Return the (X, Y) coordinate for the center point of the cell that contains the specified text.  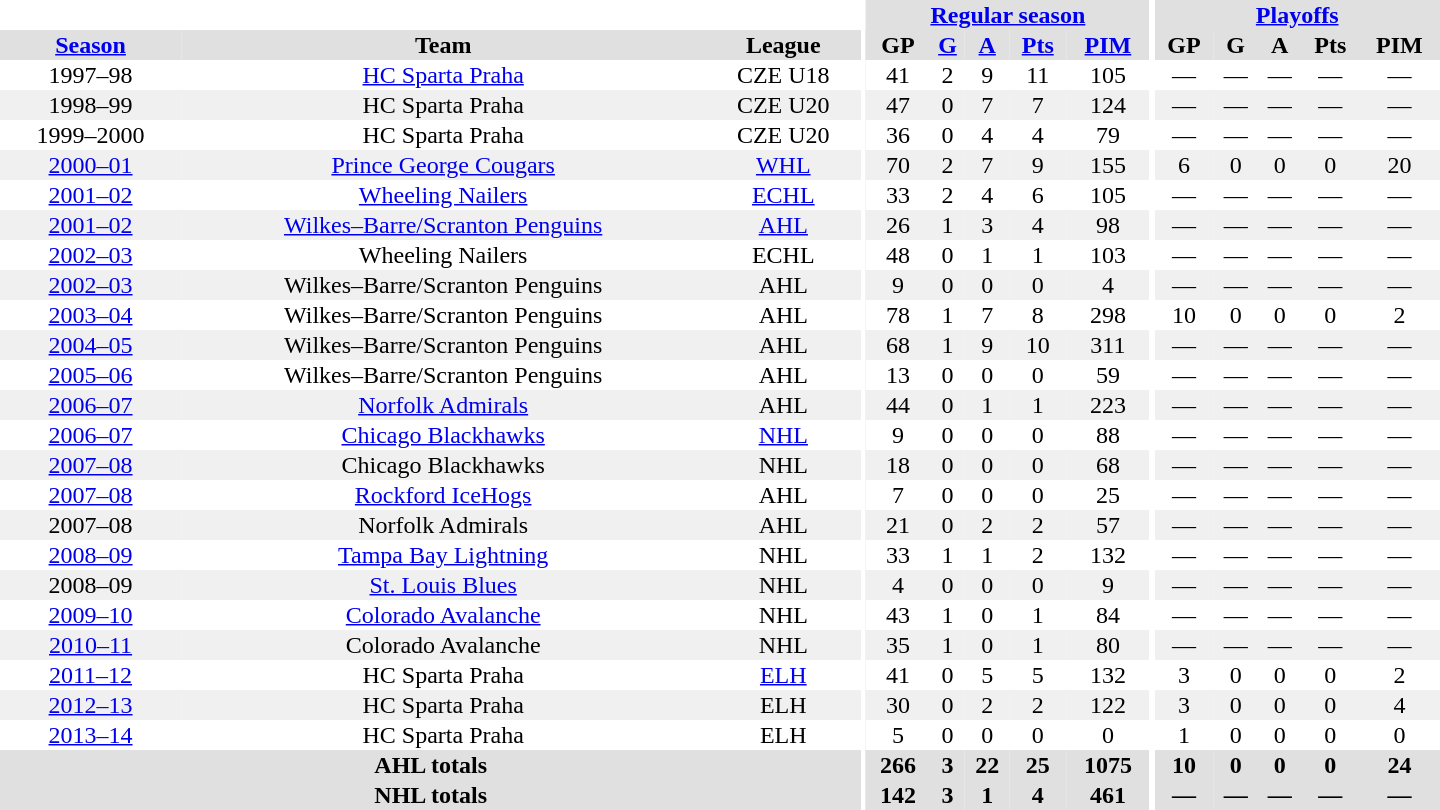
2009–10 (90, 615)
124 (1108, 105)
461 (1108, 795)
2005–06 (90, 375)
2010–11 (90, 645)
Regular season (1008, 15)
122 (1108, 705)
79 (1108, 135)
2004–05 (90, 345)
142 (898, 795)
WHL (783, 165)
AHL totals (430, 765)
NHL totals (430, 795)
18 (898, 465)
47 (898, 105)
8 (1038, 315)
223 (1108, 405)
22 (987, 765)
30 (898, 705)
21 (898, 525)
70 (898, 165)
11 (1038, 75)
2011–12 (90, 675)
1997–98 (90, 75)
266 (898, 765)
84 (1108, 615)
13 (898, 375)
57 (1108, 525)
20 (1400, 165)
80 (1108, 645)
26 (898, 225)
1999–2000 (90, 135)
1998–99 (90, 105)
155 (1108, 165)
St. Louis Blues (443, 585)
43 (898, 615)
Playoffs (1297, 15)
88 (1108, 435)
78 (898, 315)
36 (898, 135)
48 (898, 255)
103 (1108, 255)
311 (1108, 345)
Tampa Bay Lightning (443, 555)
2012–13 (90, 705)
Team (443, 45)
2003–04 (90, 315)
2013–14 (90, 735)
98 (1108, 225)
24 (1400, 765)
44 (898, 405)
League (783, 45)
59 (1108, 375)
Season (90, 45)
1075 (1108, 765)
Prince George Cougars (443, 165)
Rockford IceHogs (443, 495)
CZE U18 (783, 75)
35 (898, 645)
298 (1108, 315)
2000–01 (90, 165)
